Determine the [x, y] coordinate at the center of the cell enclosing the given text.  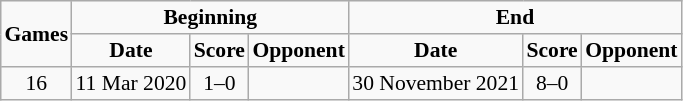
Beginning [210, 18]
Games [36, 34]
30 November 2021 [436, 84]
8–0 [552, 84]
End [516, 18]
11 Mar 2020 [131, 84]
1–0 [220, 84]
16 [36, 84]
